Locate the cell with the specified text and output its [x, y] center coordinate. 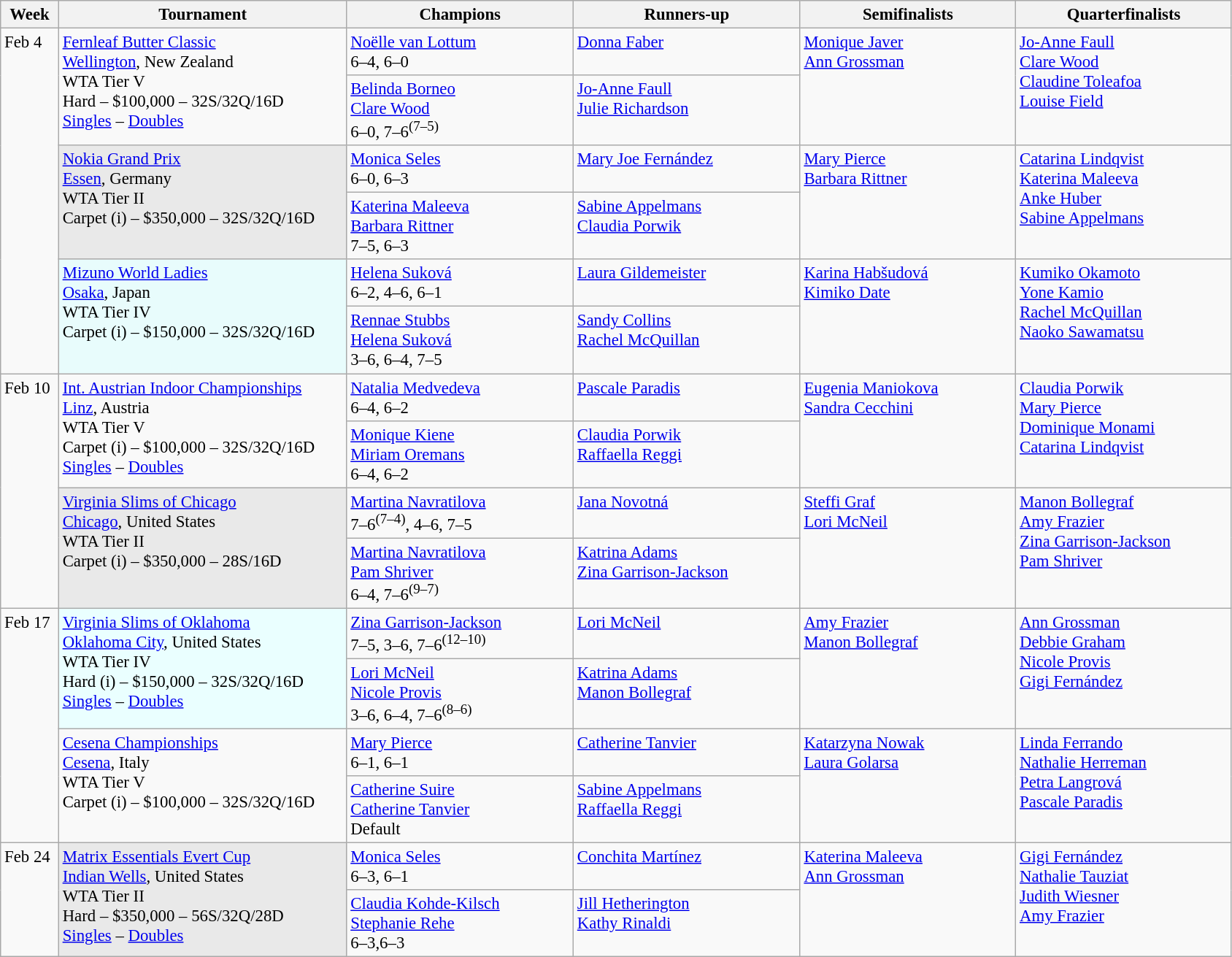
Champions [460, 15]
Catarina Lindqvist Katerina Maleeva Anke Huber Sabine Appelmans [1124, 202]
Mary Pierce6–1, 6–1 [460, 753]
Manon Bollegraf Amy Frazier Zina Garrison-Jackson Pam Shriver [1124, 547]
Martina Navratilova7–6(7–4), 4–6, 7–5 [460, 512]
Catherine Suire Catherine TanvierDefault [460, 810]
Mary Pierce Barbara Rittner [908, 202]
Jill Hetherington Kathy Rinaldi [688, 923]
Martina Navratilova Pam Shriver6–4, 7–6(9–7) [460, 573]
Steffi Graf Lori McNeil [908, 547]
Donna Faber [688, 53]
Lori McNeil Nicole Provis3–6, 6–4, 7–6(8–6) [460, 693]
Pascale Paradis [688, 397]
Virginia Slims of ChicagoChicago, United StatesWTA Tier IICarpet (i) – $350,000 – 28S/16D [203, 547]
Katrina Adams Zina Garrison-Jackson [688, 573]
Monique Kiene Miriam Oremans6–4, 6–2 [460, 454]
Gigi Fernández Nathalie Tauziat Judith Wiesner Amy Frazier [1124, 900]
Sandy Collins Rachel McQuillan [688, 340]
Runners-up [688, 15]
Noëlle van Lottum6–4, 6–0 [460, 53]
Claudia Porwik Mary Pierce Dominique Monami Catarina Lindqvist [1124, 431]
Sabine Appelmans Claudia Porwik [688, 226]
Mary Joe Fernández [688, 169]
Zina Garrison-Jackson7–5, 3–6, 7–6(12–10) [460, 634]
Eugenia Maniokova Sandra Cecchini [908, 431]
Monica Seles6–3, 6–1 [460, 867]
Mizuno World LadiesOsaka, JapanWTA Tier IVCarpet (i) – $150,000 – 32S/32Q/16D [203, 317]
Laura Gildemeister [688, 283]
Katerina Maleeva Barbara Rittner7–5, 6–3 [460, 226]
Feb 24 [30, 900]
Helena Suková6–2, 4–6, 6–1 [460, 283]
Tournament [203, 15]
Feb 17 [30, 726]
Jo-Anne Faull Julie Richardson [688, 110]
Week [30, 15]
Catherine Tanvier [688, 753]
Quarterfinalists [1124, 15]
Jana Novotná [688, 512]
Natalia Medvedeva6–4, 6–2 [460, 397]
Monica Seles6–0, 6–3 [460, 169]
Karina Habšudová Kimiko Date [908, 317]
Claudia Porwik Raffaella Reggi [688, 454]
Int. Austrian Indoor ChampionshipsLinz, AustriaWTA Tier VCarpet (i) – $100,000 – 32S/32Q/16DSingles – Doubles [203, 431]
Sabine Appelmans Raffaella Reggi [688, 810]
Belinda Borneo Clare Wood6–0, 7–6(7–5) [460, 110]
Katrina Adams Manon Bollegraf [688, 693]
Katarzyna Nowak Laura Golarsa [908, 786]
Nokia Grand PrixEssen, GermanyWTA Tier IICarpet (i) – $350,000 – 32S/32Q/16D [203, 202]
Katerina Maleeva Ann Grossman [908, 900]
Monique Javer Ann Grossman [908, 88]
Jo-Anne Faull Clare Wood Claudine Toleafoa Louise Field [1124, 88]
Amy Frazier Manon Bollegraf [908, 669]
Feb 4 [30, 201]
Fernleaf Butter ClassicWellington, New ZealandWTA Tier VHard – $100,000 – 32S/32Q/16DSingles – Doubles [203, 88]
Virginia Slims of OklahomaOklahoma City, United StatesWTA Tier IVHard (i) – $150,000 – 32S/32Q/16DSingles – Doubles [203, 669]
Claudia Kohde-Kilsch Stephanie Rehe6–3,6–3 [460, 923]
Cesena ChampionshipsCesena, ItalyWTA Tier VCarpet (i) – $100,000 – 32S/32Q/16D [203, 786]
Linda Ferrando Nathalie Herreman Petra Langrová Pascale Paradis [1124, 786]
Matrix Essentials Evert Cup Indian Wells, United StatesWTA Tier IIHard – $350,000 – 56S/32Q/28DSingles – Doubles [203, 900]
Feb 10 [30, 491]
Rennae Stubbs Helena Suková3–6, 6–4, 7–5 [460, 340]
Semifinalists [908, 15]
Conchita Martínez [688, 867]
Ann Grossman Debbie Graham Nicole Provis Gigi Fernández [1124, 669]
Kumiko Okamoto Yone Kamio Rachel McQuillan Naoko Sawamatsu [1124, 317]
Lori McNeil [688, 634]
